Scan for the cell matching the given text and deliver its [X, Y] coordinate at center. 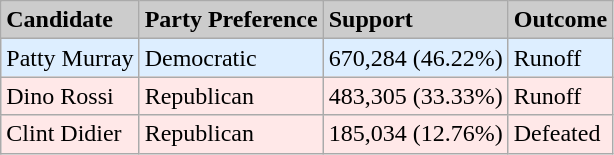
Democratic [231, 58]
Outcome [560, 20]
670,284 (46.22%) [416, 58]
483,305 (33.33%) [416, 96]
Support [416, 20]
Party Preference [231, 20]
Patty Murray [70, 58]
Candidate [70, 20]
Dino Rossi [70, 96]
Clint Didier [70, 134]
Defeated [560, 134]
185,034 (12.76%) [416, 134]
